Extract the (X, Y) coordinate from the center of the cell holding the provided text.  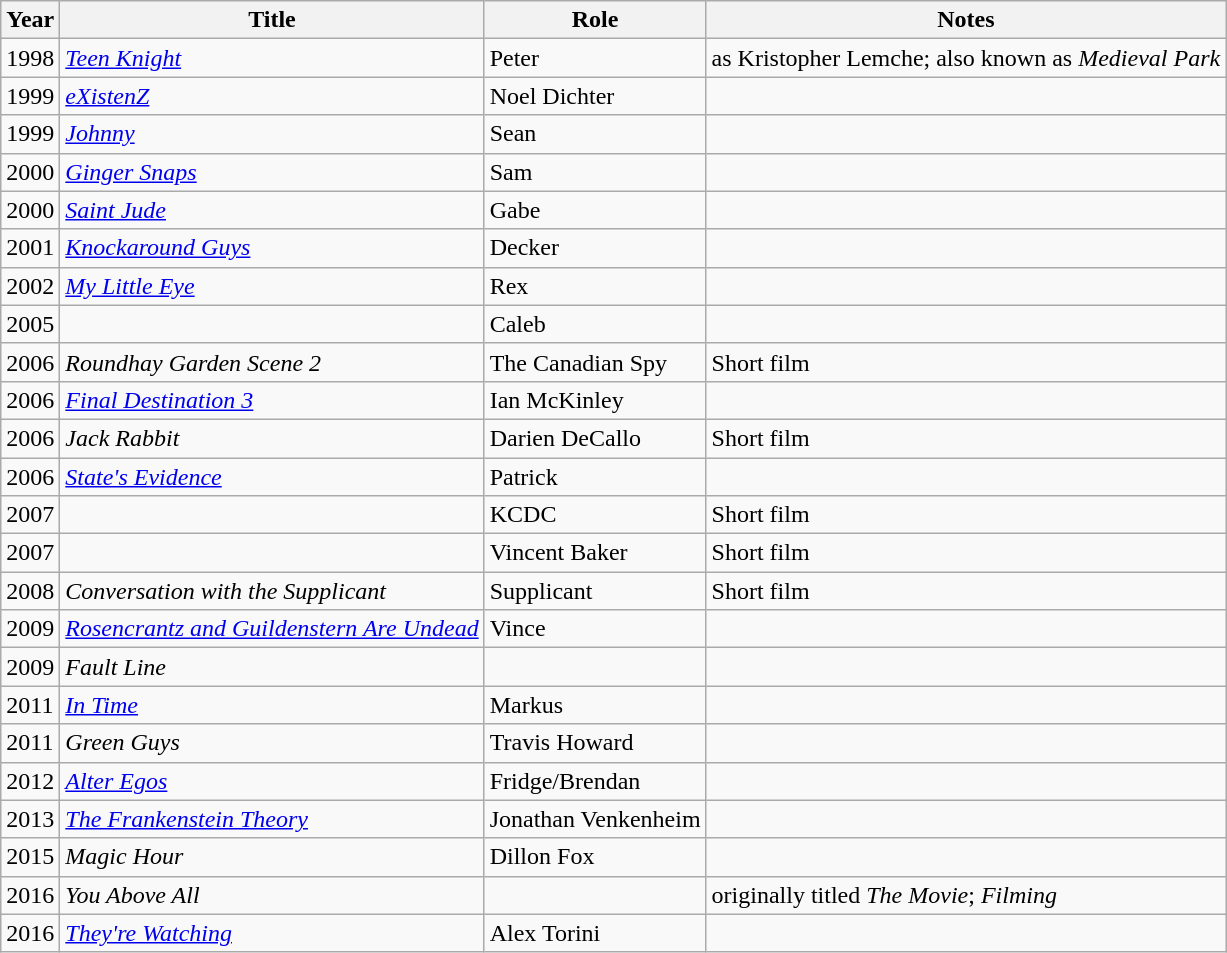
Teen Knight (272, 58)
Year (30, 20)
Ginger Snaps (272, 172)
Fridge/Brendan (595, 781)
Dillon Fox (595, 857)
Patrick (595, 477)
The Frankenstein Theory (272, 819)
Role (595, 20)
Supplicant (595, 591)
Notes (966, 20)
The Canadian Spy (595, 362)
Markus (595, 705)
2012 (30, 781)
Vince (595, 629)
Alter Egos (272, 781)
2008 (30, 591)
Decker (595, 248)
Gabe (595, 210)
Rosencrantz and Guildenstern Are Undead (272, 629)
Sean (595, 134)
eXistenZ (272, 96)
State's Evidence (272, 477)
Final Destination 3 (272, 400)
You Above All (272, 895)
Sam (595, 172)
originally titled The Movie; Filming (966, 895)
Knockaround Guys (272, 248)
2005 (30, 324)
Peter (595, 58)
Conversation with the Supplicant (272, 591)
1998 (30, 58)
2002 (30, 286)
Noel Dichter (595, 96)
Saint Jude (272, 210)
Title (272, 20)
Darien DeCallo (595, 438)
Rex (595, 286)
Fault Line (272, 667)
Ian McKinley (595, 400)
Green Guys (272, 743)
Travis Howard (595, 743)
2013 (30, 819)
They're Watching (272, 933)
2015 (30, 857)
Roundhay Garden Scene 2 (272, 362)
2001 (30, 248)
as Kristopher Lemche; also known as Medieval Park (966, 58)
Johnny (272, 134)
Jonathan Venkenheim (595, 819)
Caleb (595, 324)
Jack Rabbit (272, 438)
In Time (272, 705)
KCDC (595, 515)
Vincent Baker (595, 553)
Alex Torini (595, 933)
My Little Eye (272, 286)
Magic Hour (272, 857)
